Capture the cell that displays the provided text and extract its (X, Y) central coordinate. 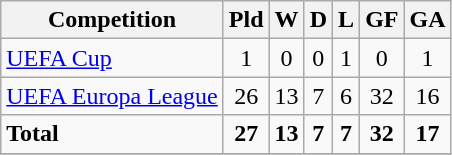
Pld (246, 20)
D (318, 20)
GF (382, 20)
6 (346, 96)
Competition (112, 20)
W (286, 20)
UEFA Europa League (112, 96)
UEFA Cup (112, 58)
Total (112, 134)
GA (428, 20)
17 (428, 134)
16 (428, 96)
L (346, 20)
26 (246, 96)
27 (246, 134)
